Output the [x, y] coordinate of the center of the cell containing the given text.  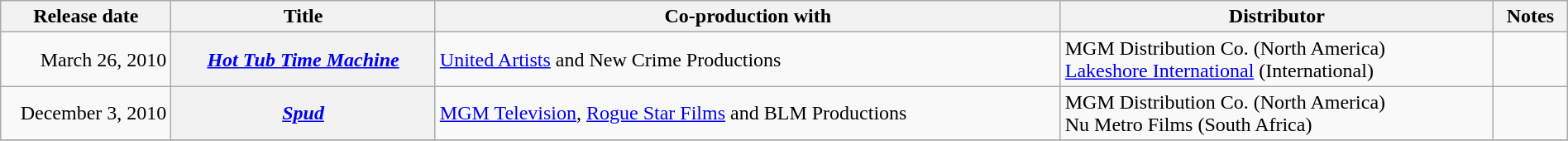
Distributor [1277, 17]
Spud [303, 113]
Title [303, 17]
MGM Distribution Co. (North America) Lakeshore International (International) [1277, 60]
Hot Tub Time Machine [303, 60]
December 3, 2010 [86, 113]
MGM Television, Rogue Star Films and BLM Productions [748, 113]
United Artists and New Crime Productions [748, 60]
Co-production with [748, 17]
MGM Distribution Co. (North America)Nu Metro Films (South Africa) [1277, 113]
Release date [86, 17]
March 26, 2010 [86, 60]
Notes [1530, 17]
